For the text-containing cell, return its midpoint in [x, y] coordinate format. 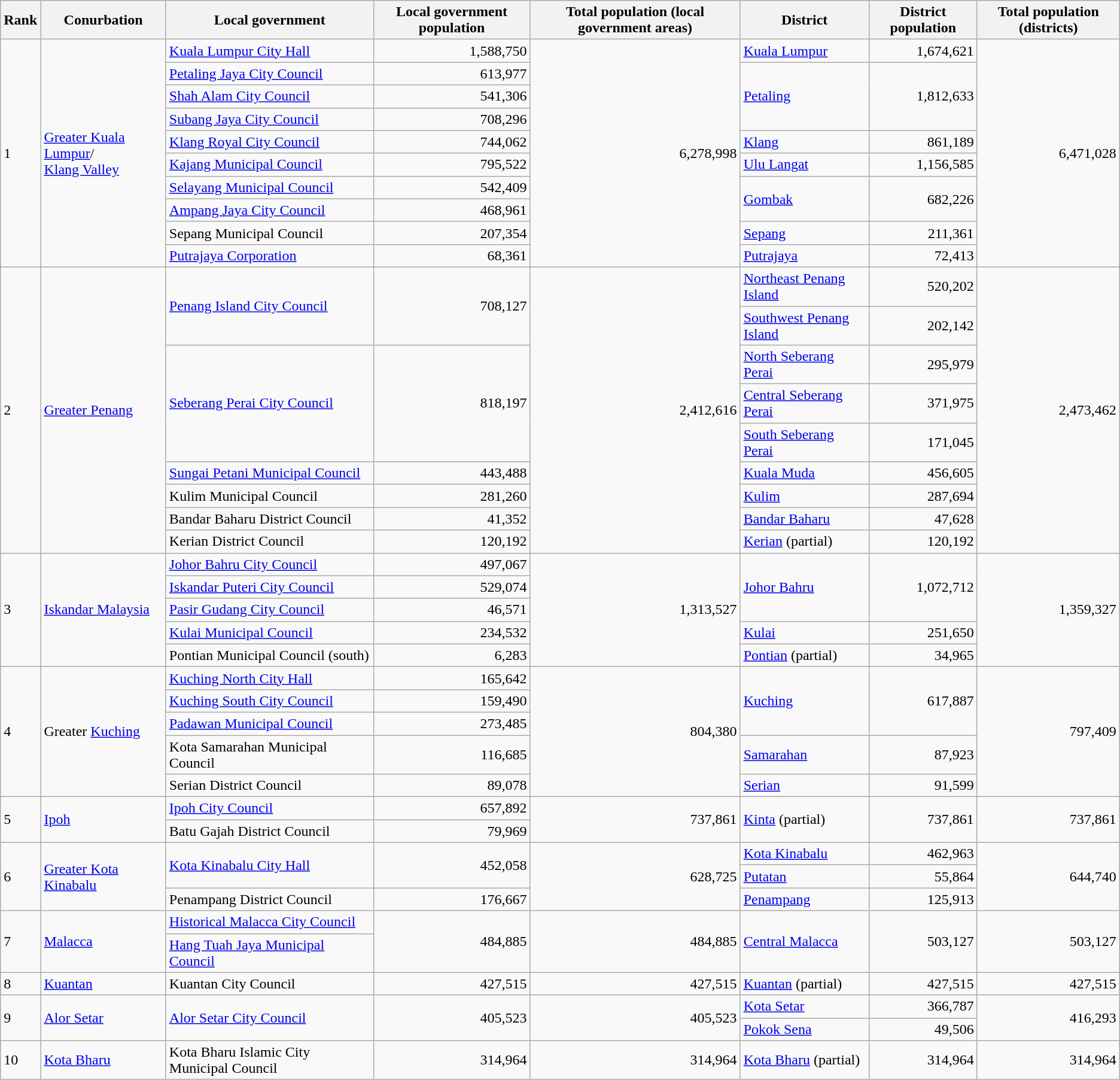
Kajang Municipal Council [269, 165]
Sepang [804, 233]
657,892 [452, 808]
1,313,527 [635, 610]
Kota Samarahan Municipal Council [269, 754]
Local government population [452, 20]
234,532 [452, 632]
Penampang [804, 899]
Petaling Jaya City Council [269, 74]
520,202 [923, 286]
Historical Malacca City Council [269, 922]
Southwest Penang Island [804, 325]
49,506 [923, 1029]
Kuching North City Hall [269, 678]
1,156,585 [923, 165]
Bandar Baharu District Council [269, 519]
2 [20, 410]
Kuantan City Council [269, 984]
Sungai Petani Municipal Council [269, 473]
Kuantan (partial) [804, 984]
287,694 [923, 496]
Serian District Council [269, 786]
Kinta (partial) [804, 820]
Kerian (partial) [804, 541]
Kulim [804, 496]
6,278,998 [635, 153]
Klang Royal City Council [269, 142]
7 [20, 942]
Total population (districts) [1048, 20]
Iskandar Puteri City Council [269, 587]
497,067 [452, 564]
251,650 [923, 632]
682,226 [923, 199]
District [804, 20]
529,074 [452, 587]
797,409 [1048, 731]
68,361 [452, 255]
644,740 [1048, 877]
5 [20, 820]
Pontian (partial) [804, 655]
Putatan [804, 877]
Klang [804, 142]
Johor Bahru [804, 587]
10 [20, 1060]
Kerian District Council [269, 541]
176,667 [452, 899]
Kuching South City Council [269, 701]
8 [20, 984]
41,352 [452, 519]
861,189 [923, 142]
Conurbation [103, 20]
281,260 [452, 496]
Ampang Jaya City Council [269, 210]
795,522 [452, 165]
Samarahan [804, 754]
87,923 [923, 754]
6,283 [452, 655]
Bandar Baharu [804, 519]
Kulai Municipal Council [269, 632]
468,961 [452, 210]
Kuantan [103, 984]
116,685 [452, 754]
Petaling [804, 96]
Seberang Perai City Council [269, 403]
Northeast Penang Island [804, 286]
Pasir Gudang City Council [269, 610]
Kota Bharu Islamic City Municipal Council [269, 1060]
3 [20, 610]
1,812,633 [923, 96]
Kota Setar [804, 1006]
Alor Setar City Council [269, 1018]
1,588,750 [452, 51]
Greater Kuala Lumpur/Klang Valley [103, 153]
Sepang Municipal Council [269, 233]
Iskandar Malaysia [103, 610]
818,197 [452, 403]
Kuala Lumpur [804, 51]
Kulim Municipal Council [269, 496]
Subang Jaya City Council [269, 119]
Local government [269, 20]
Pokok Sena [804, 1029]
Greater Kota Kinabalu [103, 877]
211,361 [923, 233]
1,072,712 [923, 587]
North Seberang Perai [804, 365]
46,571 [452, 610]
Kuching [804, 701]
1 [20, 153]
159,490 [452, 701]
Pontian Municipal Council (south) [269, 655]
443,488 [452, 473]
9 [20, 1018]
125,913 [923, 899]
Johor Bahru City Council [269, 564]
452,058 [452, 865]
Kulai [804, 632]
462,963 [923, 854]
1,359,327 [1048, 610]
Greater Penang [103, 410]
Kota Bharu (partial) [804, 1060]
273,485 [452, 723]
Ulu Langat [804, 165]
Selayang Municipal Council [269, 187]
Kota Bharu [103, 1060]
Kota Kinabalu City Hall [269, 865]
79,969 [452, 831]
Total population (local government areas) [635, 20]
366,787 [923, 1006]
541,306 [452, 96]
708,127 [452, 306]
744,062 [452, 142]
416,293 [1048, 1018]
165,642 [452, 678]
207,354 [452, 233]
Hang Tuah Jaya Municipal Council [269, 953]
55,864 [923, 877]
542,409 [452, 187]
Putrajaya Corporation [269, 255]
371,975 [923, 403]
District population [923, 20]
Ipoh [103, 820]
Penampang District Council [269, 899]
72,413 [923, 255]
4 [20, 731]
89,078 [452, 786]
Rank [20, 20]
708,296 [452, 119]
171,045 [923, 443]
Alor Setar [103, 1018]
2,412,616 [635, 410]
Kuala Lumpur City Hall [269, 51]
Batu Gajah District Council [269, 831]
6,471,028 [1048, 153]
47,628 [923, 519]
Malacca [103, 942]
202,142 [923, 325]
Penang Island City Council [269, 306]
Gombak [804, 199]
456,605 [923, 473]
Ipoh City Council [269, 808]
628,725 [635, 877]
613,977 [452, 74]
617,887 [923, 701]
Serian [804, 786]
Central Seberang Perai [804, 403]
Greater Kuching [103, 731]
6 [20, 877]
South Seberang Perai [804, 443]
91,599 [923, 786]
295,979 [923, 365]
Putrajaya [804, 255]
804,380 [635, 731]
Central Malacca [804, 942]
Kota Kinabalu [804, 854]
1,674,621 [923, 51]
Padawan Municipal Council [269, 723]
2,473,462 [1048, 410]
34,965 [923, 655]
Kuala Muda [804, 473]
Shah Alam City Council [269, 96]
